Capture the cell that displays the provided text and extract its (x, y) central coordinate. 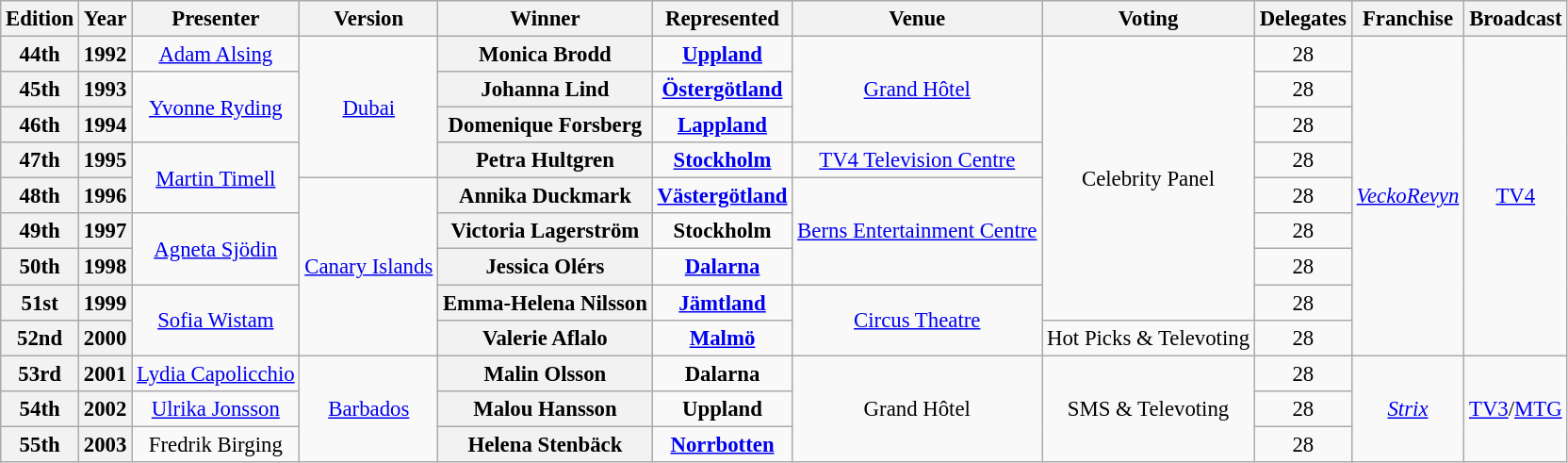
Ulrika Jonsson (216, 408)
2002 (106, 408)
Presenter (216, 19)
Valerie Aflalo (546, 338)
Delegates (1302, 19)
Petra Hultgren (546, 160)
Hot Picks & Televoting (1149, 338)
Adam Alsing (216, 55)
Jessica Olérs (546, 267)
Berns Entertainment Centre (918, 232)
Martin Timell (216, 177)
1997 (106, 231)
54th (40, 408)
1996 (106, 196)
Annika Duckmark (546, 196)
Winner (546, 19)
TV3/MTG (1515, 409)
48th (40, 196)
Dubai (369, 107)
Jämtland (722, 303)
51st (40, 303)
1999 (106, 303)
49th (40, 231)
Broadcast (1515, 19)
Johanna Lind (546, 90)
1994 (106, 125)
47th (40, 160)
SMS & Televoting (1149, 409)
1995 (106, 160)
Östergötland (722, 90)
Malin Olsson (546, 373)
Yvonne Ryding (216, 107)
55th (40, 444)
52nd (40, 338)
Helena Stenbäck (546, 444)
Västergötland (722, 196)
Emma-Helena Nilsson (546, 303)
46th (40, 125)
Venue (918, 19)
TV4 (1515, 196)
Norrbotten (722, 444)
1998 (106, 267)
44th (40, 55)
1992 (106, 55)
Agneta Sjödin (216, 249)
Victoria Lagerström (546, 231)
Malou Hansson (546, 408)
53rd (40, 373)
Franchise (1408, 19)
Voting (1149, 19)
Sofia Wistam (216, 321)
45th (40, 90)
Domenique Forsberg (546, 125)
Canary Islands (369, 267)
VeckoRevyn (1408, 196)
50th (40, 267)
Malmö (722, 338)
TV4 Television Centre (918, 160)
2003 (106, 444)
Fredrik Birging (216, 444)
2001 (106, 373)
Circus Theatre (918, 321)
2000 (106, 338)
Version (369, 19)
Edition (40, 19)
Strix (1408, 409)
Barbados (369, 409)
Represented (722, 19)
1993 (106, 90)
Celebrity Panel (1149, 179)
Lydia Capolicchio (216, 373)
Lappland (722, 125)
Year (106, 19)
Monica Brodd (546, 55)
